Find where the given text appears and provide that cell's center as (X, Y) coordinate. 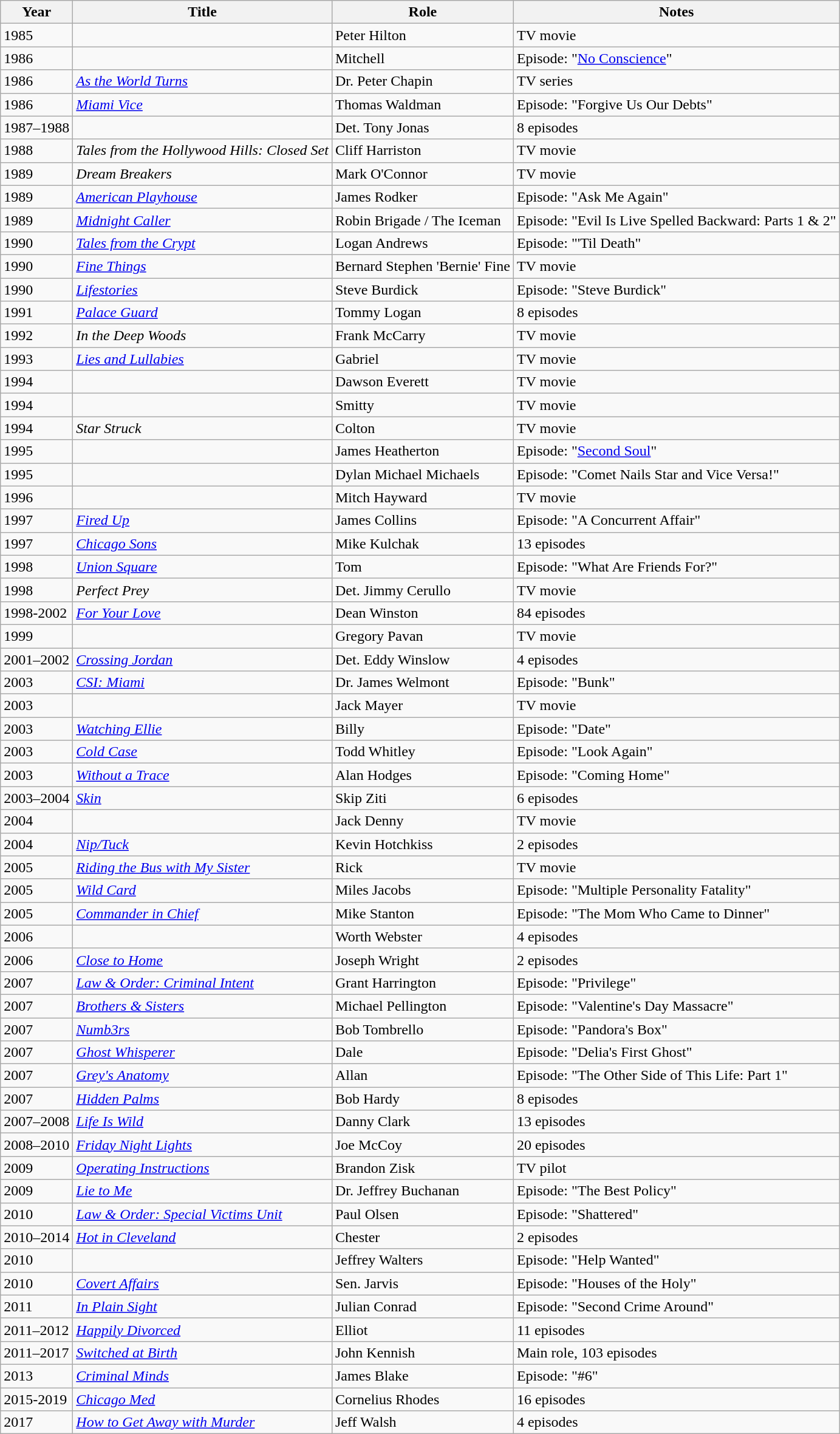
1993 (36, 359)
Union Square (203, 567)
Episode: "Houses of the Holy" (677, 1283)
Episode: "Delia's First Ghost" (677, 1053)
Episode: "Help Wanted" (677, 1260)
Episode: "The Other Side of This Life: Part 1" (677, 1076)
Mike Stanton (423, 913)
Paul Olsen (423, 1214)
Perfect Prey (203, 590)
Tales from the Crypt (203, 243)
Episode: "A Concurrent Affair" (677, 521)
11 episodes (677, 1330)
Palace Guard (203, 313)
Jeffrey Walters (423, 1260)
2001–2002 (36, 659)
Episode: "Pandora's Box" (677, 1029)
Brandon Zisk (423, 1168)
1987–1988 (36, 128)
Year (36, 12)
John Kennish (423, 1353)
Crossing Jordan (203, 659)
Gabriel (423, 359)
Joseph Wright (423, 960)
Covert Affairs (203, 1283)
2010–2014 (36, 1237)
84 episodes (677, 613)
Dream Breakers (203, 174)
1996 (36, 497)
Skip Ziti (423, 798)
American Playhouse (203, 197)
Robin Brigade / The Iceman (423, 220)
Frank McCarry (423, 336)
Gregory Pavan (423, 636)
Steve Burdick (423, 290)
Episode: "Second Soul" (677, 451)
Close to Home (203, 960)
2007–2008 (36, 1122)
Episode: "Ask Me Again" (677, 197)
CSI: Miami (203, 683)
Kevin Hotchkiss (423, 844)
Happily Divorced (203, 1330)
Dale (423, 1053)
Law & Order: Criminal Intent (203, 983)
Episode: "Bunk" (677, 683)
Riding the Bus with My Sister (203, 867)
Danny Clark (423, 1122)
Episode: "Evil Is Live Spelled Backward: Parts 1 & 2" (677, 220)
Cornelius Rhodes (423, 1399)
Bob Tombrello (423, 1029)
1991 (36, 313)
Grey's Anatomy (203, 1076)
Cold Case (203, 752)
Joe McCoy (423, 1145)
James Heatherton (423, 451)
Jeff Walsh (423, 1422)
James Rodker (423, 197)
TV series (677, 81)
Midnight Caller (203, 220)
Episode: "'Til Death" (677, 243)
Episode: "The Mom Who Came to Dinner" (677, 913)
Dean Winston (423, 613)
Alan Hodges (423, 775)
Michael Pellington (423, 1006)
Without a Trace (203, 775)
Fired Up (203, 521)
Allan (423, 1076)
Dr. James Welmont (423, 683)
2011–2012 (36, 1330)
Bernard Stephen 'Bernie' Fine (423, 266)
Law & Order: Special Victims Unit (203, 1214)
Episode: "What Are Friends For?" (677, 567)
Switched at Birth (203, 1353)
For Your Love (203, 613)
Episode: "Look Again" (677, 752)
Peter Hilton (423, 35)
Hidden Palms (203, 1099)
Episode: "Steve Burdick" (677, 290)
Chester (423, 1237)
Billy (423, 729)
Episode: "#6" (677, 1376)
Colton (423, 428)
Mark O'Connor (423, 174)
Episode: "Multiple Personality Fatality" (677, 890)
In the Deep Woods (203, 336)
Miami Vice (203, 104)
Det. Tony Jonas (423, 128)
Dr. Jeffrey Buchanan (423, 1191)
Bob Hardy (423, 1099)
Dawson Everett (423, 382)
Mitchell (423, 58)
Episode: "Coming Home" (677, 775)
Tom (423, 567)
Wild Card (203, 890)
Julian Conrad (423, 1306)
Episode: "The Best Policy" (677, 1191)
Chicago Sons (203, 544)
Det. Eddy Winslow (423, 659)
Main role, 103 episodes (677, 1353)
Tales from the Hollywood Hills: Closed Set (203, 151)
Star Struck (203, 428)
Commander in Chief (203, 913)
James Blake (423, 1376)
1992 (36, 336)
1988 (36, 151)
Fine Things (203, 266)
Sen. Jarvis (423, 1283)
1998-2002 (36, 613)
Lie to Me (203, 1191)
Cliff Harriston (423, 151)
Criminal Minds (203, 1376)
Episode: "Comet Nails Star and Vice Versa!" (677, 474)
Friday Night Lights (203, 1145)
1985 (36, 35)
2015-2019 (36, 1399)
Nip/Tuck (203, 844)
TV pilot (677, 1168)
Smitty (423, 405)
2017 (36, 1422)
Episode: "Privilege" (677, 983)
Grant Harrington (423, 983)
Mike Kulchak (423, 544)
Lifestories (203, 290)
Miles Jacobs (423, 890)
Elliot (423, 1330)
Jack Mayer (423, 706)
Operating Instructions (203, 1168)
Det. Jimmy Cerullo (423, 590)
Lies and Lullabies (203, 359)
As the World Turns (203, 81)
2008–2010 (36, 1145)
Title (203, 12)
Watching Ellie (203, 729)
16 episodes (677, 1399)
6 episodes (677, 798)
Dylan Michael Michaels (423, 474)
Todd Whitley (423, 752)
Thomas Waldman (423, 104)
2013 (36, 1376)
2003–2004 (36, 798)
Dr. Peter Chapin (423, 81)
Tommy Logan (423, 313)
1999 (36, 636)
Life Is Wild (203, 1122)
Episode: "Date" (677, 729)
Brothers & Sisters (203, 1006)
Episode: "No Conscience" (677, 58)
Jack Denny (423, 821)
20 episodes (677, 1145)
How to Get Away with Murder (203, 1422)
Episode: "Valentine's Day Massacre" (677, 1006)
Chicago Med (203, 1399)
Episode: "Second Crime Around" (677, 1306)
Episode: "Shattered" (677, 1214)
Numb3rs (203, 1029)
Role (423, 12)
James Collins (423, 521)
Worth Webster (423, 937)
Logan Andrews (423, 243)
2011 (36, 1306)
In Plain Sight (203, 1306)
Hot in Cleveland (203, 1237)
Rick (423, 867)
Mitch Hayward (423, 497)
2011–2017 (36, 1353)
Episode: "Forgive Us Our Debts" (677, 104)
Notes (677, 12)
Ghost Whisperer (203, 1053)
Skin (203, 798)
